For the text-containing cell, return its midpoint in [X, Y] coordinate format. 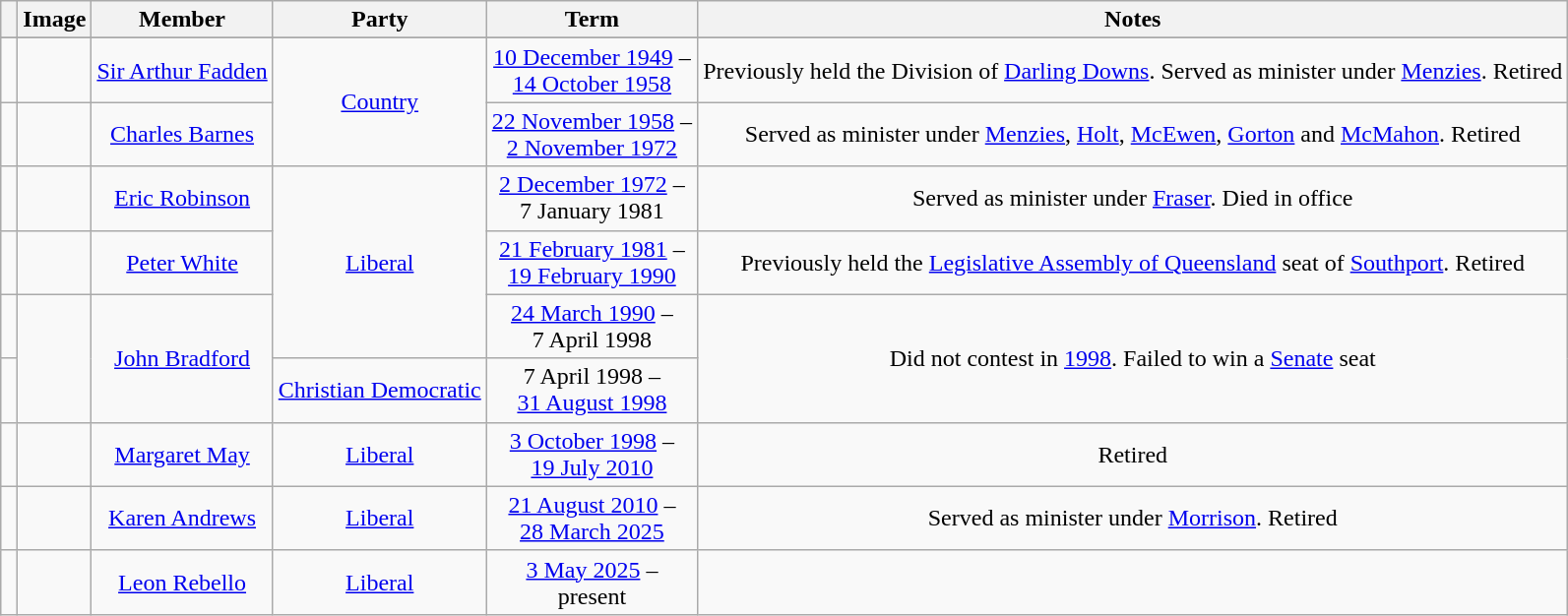
21 August 2010 –28 March 2025 [592, 518]
Image [55, 20]
Retired [1133, 455]
24 March 1990 –7 April 1998 [592, 327]
Eric Robinson [182, 199]
Previously held the Legislative Assembly of Queensland seat of Southport. Retired [1133, 262]
Christian Democratic [380, 390]
Margaret May [182, 455]
Served as minister under Morrison. Retired [1133, 518]
Served as minister under Menzies, Holt, McEwen, Gorton and McMahon. Retired [1133, 134]
Party [380, 20]
Charles Barnes [182, 134]
7 April 1998 –31 August 1998 [592, 390]
10 December 1949 –14 October 1958 [592, 71]
Did not contest in 1998. Failed to win a Senate seat [1133, 358]
Member [182, 20]
3 May 2025 – present [592, 583]
Previously held the Division of Darling Downs. Served as minister under Menzies. Retired [1133, 71]
Served as minister under Fraser. Died in office [1133, 199]
Term [592, 20]
Karen Andrews [182, 518]
Notes [1133, 20]
Country [380, 102]
3 October 1998 –19 July 2010 [592, 455]
Sir Arthur Fadden [182, 71]
Peter White [182, 262]
John Bradford [182, 358]
21 February 1981 –19 February 1990 [592, 262]
2 December 1972 –7 January 1981 [592, 199]
Leon Rebello [182, 583]
22 November 1958 –2 November 1972 [592, 134]
